Locate the cell with the specified text and output its [x, y] center coordinate. 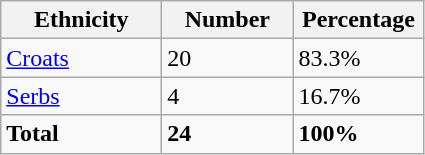
83.3% [358, 58]
Serbs [82, 96]
Croats [82, 58]
Total [82, 134]
24 [228, 134]
16.7% [358, 96]
Percentage [358, 20]
Ethnicity [82, 20]
20 [228, 58]
Number [228, 20]
100% [358, 134]
4 [228, 96]
